Scan for the cell matching the given text and deliver its (X, Y) coordinate at center. 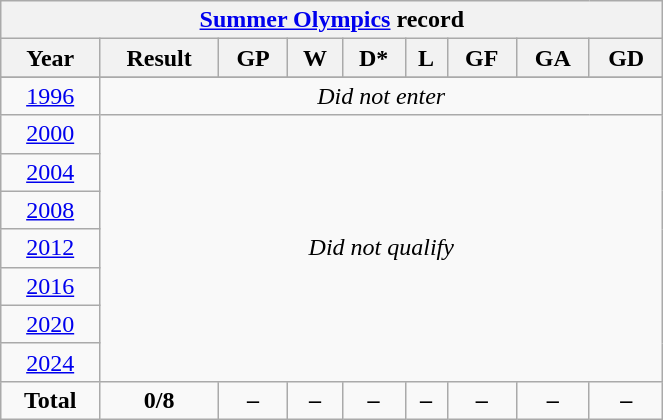
2016 (50, 286)
0/8 (160, 400)
2020 (50, 324)
D* (374, 58)
2024 (50, 362)
Summer Olympics record (332, 20)
W (316, 58)
Did not qualify (382, 248)
Total (50, 400)
Did not enter (382, 96)
Year (50, 58)
2004 (50, 172)
GP (254, 58)
L (426, 58)
1996 (50, 96)
Result (160, 58)
GD (626, 58)
GF (482, 58)
2000 (50, 134)
2008 (50, 210)
GA (552, 58)
2012 (50, 248)
